Output the [x, y] coordinate of the center of the cell containing the given text.  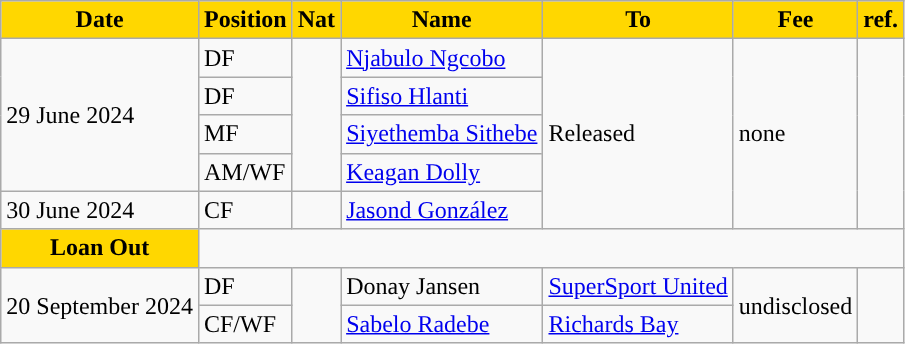
ref. [881, 20]
Njabulo Ngcobo [442, 58]
Jasond González [442, 210]
29 June 2024 [100, 115]
Released [638, 134]
20 September 2024 [100, 305]
none [795, 134]
Sifiso Hlanti [442, 96]
CF [245, 210]
Loan Out [100, 248]
Sabelo Radebe [442, 324]
To [638, 20]
Donay Jansen [442, 286]
Nat [316, 20]
MF [245, 134]
Richards Bay [638, 324]
CF/WF [245, 324]
SuperSport United [638, 286]
Fee [795, 20]
Keagan Dolly [442, 172]
Date [100, 20]
undisclosed [795, 305]
Siyethemba Sithebe [442, 134]
AM/WF [245, 172]
30 June 2024 [100, 210]
Name [442, 20]
Position [245, 20]
